Detect which cell encompasses the target text, then output its (X, Y) center coordinate. 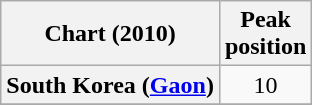
Chart (2010) (110, 34)
Peakposition (265, 34)
10 (265, 85)
South Korea (Gaon) (110, 85)
